Output the [X, Y] coordinate of the center of the cell containing the given text.  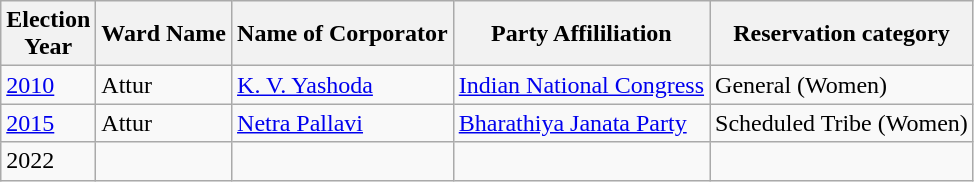
Scheduled Tribe (Women) [842, 123]
2015 [48, 123]
Name of Corporator [343, 34]
K. V. Yashoda [343, 85]
2022 [48, 161]
General (Women) [842, 85]
Reservation category [842, 34]
Ward Name [164, 34]
Netra Pallavi [343, 123]
Party Affililiation [581, 34]
Bharathiya Janata Party [581, 123]
Indian National Congress [581, 85]
2010 [48, 85]
Election Year [48, 34]
